Return the [X, Y] coordinate for the center point of the cell that contains the specified text.  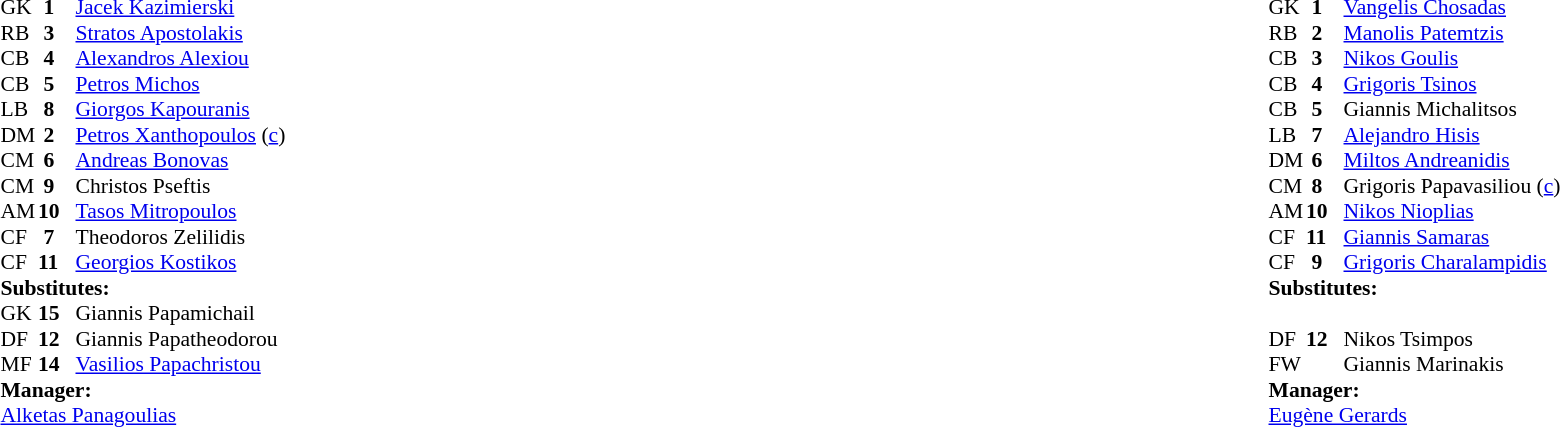
14 [57, 365]
Petros Xanthopoulos (c) [181, 135]
Petros Michos [181, 84]
GK [19, 313]
Andreas Bonovas [181, 161]
Tasos Mitropoulos [181, 211]
Alexandros Alexiou [181, 59]
Giannis Papatheodorou [181, 339]
MF [19, 365]
Giorgos Kapouranis [181, 109]
Stratos Apostolakis [181, 33]
Giannis Papamichail [181, 313]
FW [1288, 365]
Georgios Kostikos [181, 263]
15 [57, 313]
Vasilios Papachristou [181, 365]
Substitutes: [145, 288]
Christos Pseftis [181, 186]
Theodoros Zelilidis [181, 237]
Manager: [145, 390]
